Detect which cell encompasses the target text, then output its [X, Y] center coordinate. 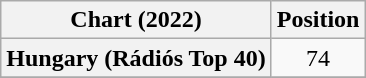
Hungary (Rádiós Top 40) [136, 58]
74 [318, 58]
Position [318, 20]
Chart (2022) [136, 20]
